For the text-containing cell, return its midpoint in [X, Y] coordinate format. 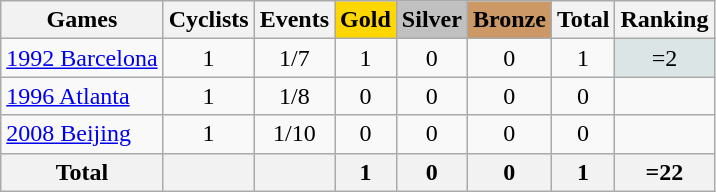
Gold [366, 20]
Bronze [509, 20]
1/8 [294, 96]
1992 Barcelona [82, 58]
1996 Atlanta [82, 96]
Silver [432, 20]
=22 [664, 172]
=2 [664, 58]
Games [82, 20]
1/10 [294, 134]
2008 Beijing [82, 134]
Events [294, 20]
1/7 [294, 58]
Cyclists [208, 20]
Ranking [664, 20]
